Return (x, y) of the center of cell containing provided text 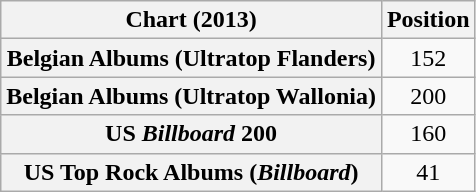
Chart (2013) (192, 20)
160 (428, 134)
152 (428, 58)
200 (428, 96)
Position (428, 20)
US Top Rock Albums (Billboard) (192, 172)
Belgian Albums (Ultratop Flanders) (192, 58)
Belgian Albums (Ultratop Wallonia) (192, 96)
41 (428, 172)
US Billboard 200 (192, 134)
